Determine the (X, Y) coordinate at the center of the cell enclosing the given text.  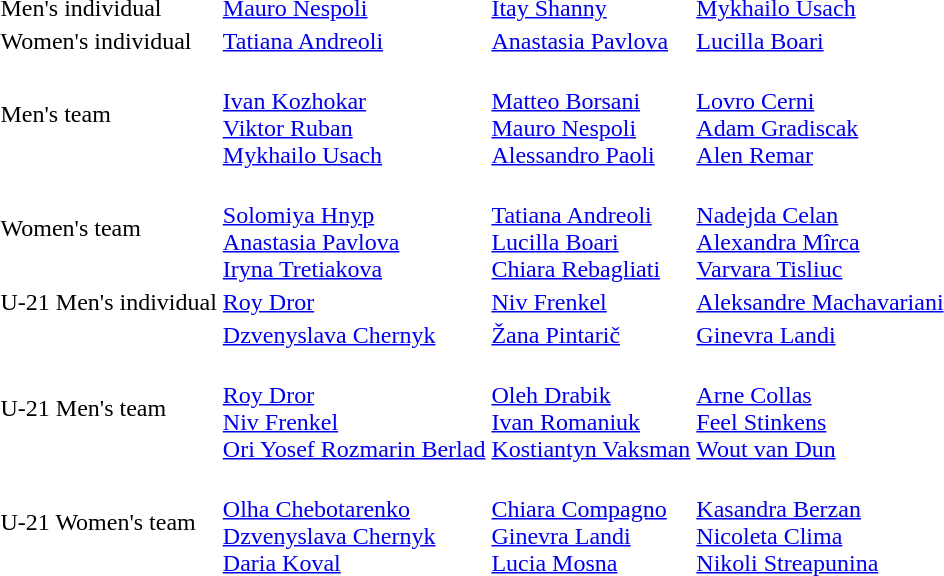
Matteo BorsaniMauro NespoliAlessandro Paoli (591, 114)
Ivan KozhokarViktor RubanMykhailo Usach (354, 114)
Tatiana AndreoliLucilla BoariChiara Rebagliati (591, 228)
Tatiana Andreoli (354, 41)
Oleh DrabikIvan RomaniukKostiantyn Vaksman (591, 408)
Žana Pintarič (591, 335)
Anastasia Pavlova (591, 41)
Solomiya HnypAnastasia PavlovaIryna Tretiakova (354, 228)
Roy DrorNiv FrenkelOri Yosef Rozmarin Berlad (354, 408)
Niv Frenkel (591, 302)
Dzvenyslava Chernyk (354, 335)
Roy Dror (354, 302)
